Provide the (x, y) coordinate of the cell's center where the given text is located.  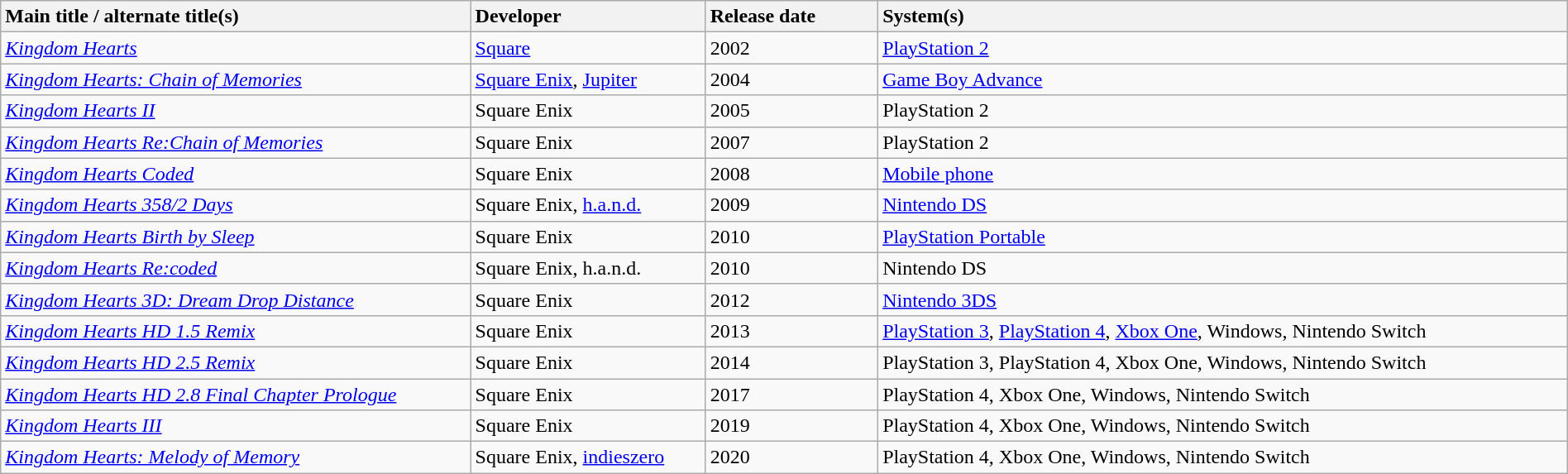
2020 (791, 457)
System(s) (1223, 17)
2019 (791, 426)
2007 (791, 142)
Kingdom Hearts: Chain of Memories (236, 79)
Kingdom Hearts 358/2 Days (236, 205)
Kingdom Hearts Birth by Sleep (236, 237)
Square (588, 48)
2002 (791, 48)
2004 (791, 79)
Square Enix, Jupiter (588, 79)
Kingdom Hearts Re:coded (236, 268)
Kingdom Hearts 3D: Dream Drop Distance (236, 299)
Main title / alternate title(s) (236, 17)
Kingdom Hearts Re:Chain of Memories (236, 142)
Kingdom Hearts Coded (236, 174)
2005 (791, 111)
2012 (791, 299)
Kingdom Hearts: Melody of Memory (236, 457)
Kingdom Hearts HD 1.5 Remix (236, 331)
2017 (791, 395)
Mobile phone (1223, 174)
2009 (791, 205)
Kingdom Hearts HD 2.5 Remix (236, 362)
Game Boy Advance (1223, 79)
Release date (791, 17)
2013 (791, 331)
Kingdom Hearts (236, 48)
2008 (791, 174)
Kingdom Hearts III (236, 426)
2014 (791, 362)
Nintendo 3DS (1223, 299)
Developer (588, 17)
PlayStation Portable (1223, 237)
Square Enix, indieszero (588, 457)
Kingdom Hearts II (236, 111)
Kingdom Hearts HD 2.8 Final Chapter Prologue (236, 395)
